Extract the (X, Y) coordinate from the center of the cell holding the provided text.  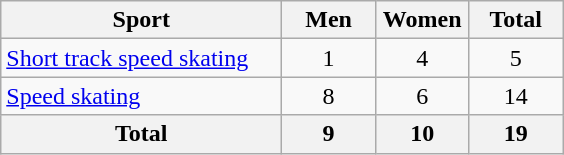
14 (516, 96)
4 (422, 58)
Short track speed skating (142, 58)
Speed skating (142, 96)
Sport (142, 20)
19 (516, 134)
5 (516, 58)
6 (422, 96)
Men (329, 20)
1 (329, 58)
Women (422, 20)
9 (329, 134)
10 (422, 134)
8 (329, 96)
